Locate the cell with the specified text and output its (X, Y) center coordinate. 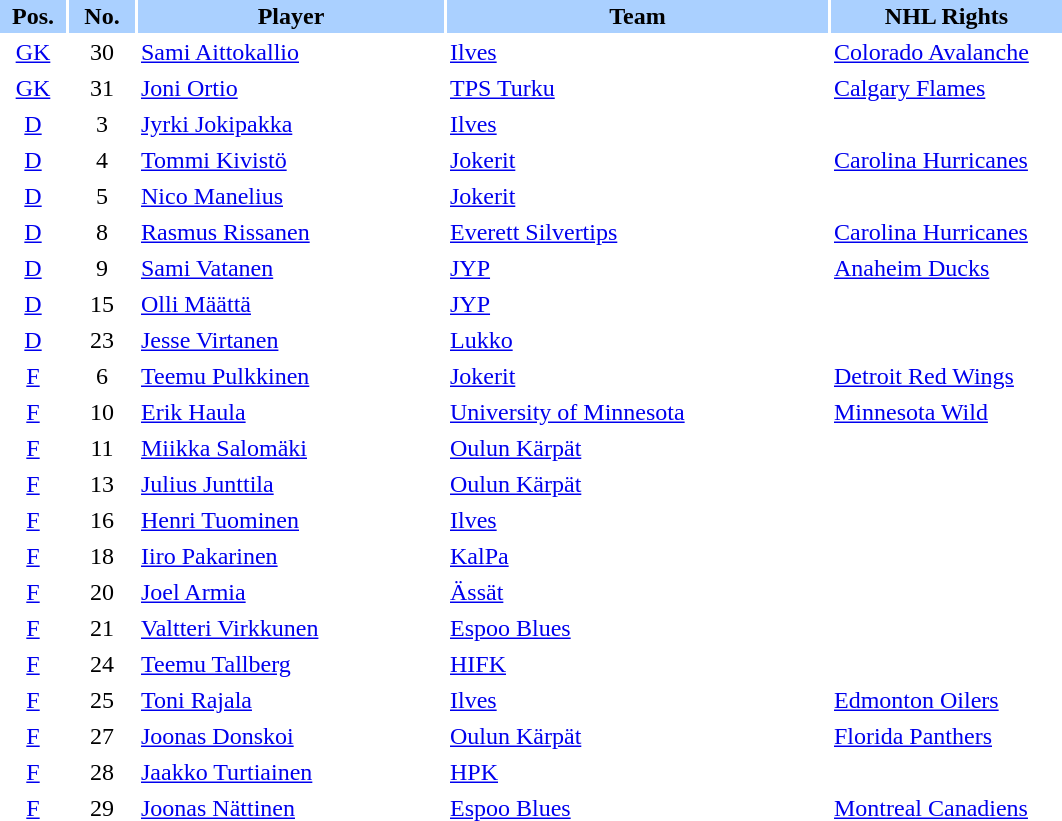
Jesse Virtanen (291, 340)
Player (291, 16)
Iiro Pakarinen (291, 556)
16 (102, 520)
Joel Armia (291, 592)
HPK (638, 772)
28 (102, 772)
Toni Rajala (291, 700)
4 (102, 160)
Minnesota Wild (946, 412)
5 (102, 196)
23 (102, 340)
Team (638, 16)
Pos. (33, 16)
3 (102, 124)
11 (102, 448)
Detroit Red Wings (946, 376)
30 (102, 52)
Everett Silvertips (638, 232)
Joonas Donskoi (291, 736)
Colorado Avalanche (946, 52)
27 (102, 736)
Olli Määttä (291, 304)
Joni Ortio (291, 88)
18 (102, 556)
Rasmus Rissanen (291, 232)
Jaakko Turtiainen (291, 772)
Jyrki Jokipakka (291, 124)
20 (102, 592)
15 (102, 304)
31 (102, 88)
Florida Panthers (946, 736)
KalPa (638, 556)
21 (102, 628)
25 (102, 700)
TPS Turku (638, 88)
Henri Tuominen (291, 520)
Tommi Kivistö (291, 160)
Anaheim Ducks (946, 268)
13 (102, 484)
Teemu Tallberg (291, 664)
Miikka Salomäki (291, 448)
10 (102, 412)
Julius Junttila (291, 484)
Sami Vatanen (291, 268)
University of Minnesota (638, 412)
HIFK (638, 664)
8 (102, 232)
Erik Haula (291, 412)
Ässät (638, 592)
Lukko (638, 340)
NHL Rights (946, 16)
24 (102, 664)
Valtteri Virkkunen (291, 628)
Espoo Blues (638, 628)
Calgary Flames (946, 88)
6 (102, 376)
Teemu Pulkkinen (291, 376)
Edmonton Oilers (946, 700)
9 (102, 268)
Sami Aittokallio (291, 52)
Nico Manelius (291, 196)
No. (102, 16)
